Search for the cell housing the specified text and yield its [X, Y] center coordinate. 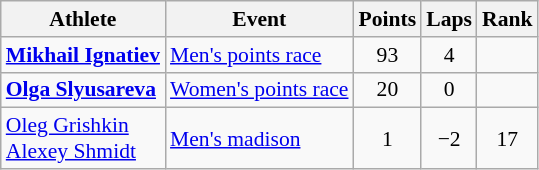
17 [508, 138]
Men's madison [260, 138]
Men's points race [260, 55]
Olga Slyusareva [83, 90]
Oleg GrishkinAlexey Shmidt [83, 138]
Athlete [83, 19]
−2 [449, 138]
Women's points race [260, 90]
93 [388, 55]
Laps [449, 19]
Rank [508, 19]
1 [388, 138]
20 [388, 90]
Mikhail Ignatiev [83, 55]
Points [388, 19]
Event [260, 19]
4 [449, 55]
0 [449, 90]
